Determine the [x, y] coordinate at the center of the cell enclosing the given text.  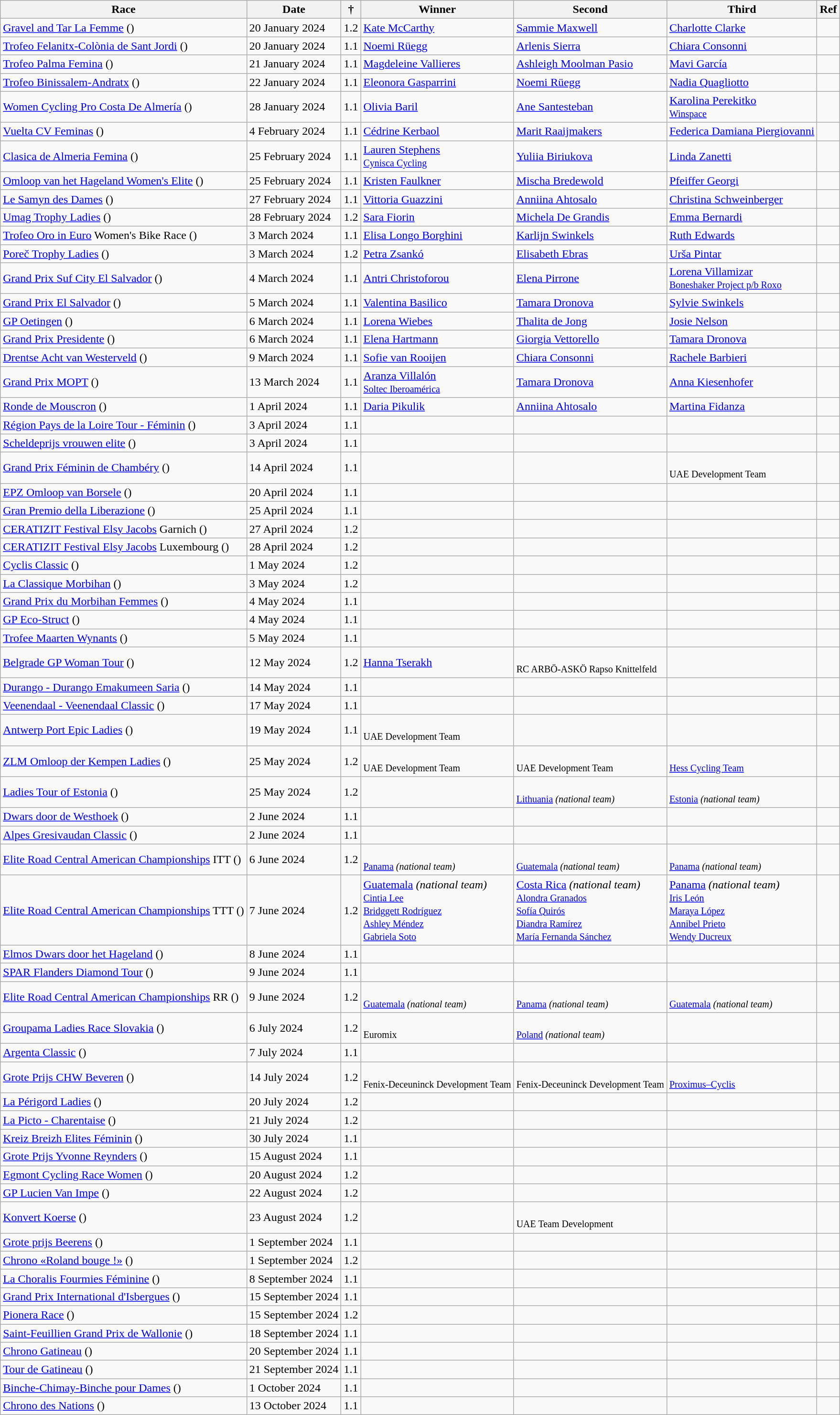
Belgrade GP Woman Tour () [123, 662]
8 June 2024 [294, 954]
Yuliia Biriukova [590, 156]
Poreč Trophy Ladies () [123, 254]
CERATIZIT Festival Elsy Jacobs Garnich () [123, 529]
Rachele Barbieri [742, 357]
Nadia Quagliotto [742, 82]
Tour de Gatineau () [123, 1370]
Linda Zanetti [742, 156]
19 May 2024 [294, 730]
Winner [437, 10]
Mischa Bredewold [590, 181]
Umag Trophy Ladies () [123, 217]
Sofie van Rooijen [437, 357]
CERATIZIT Festival Elsy Jacobs Luxembourg () [123, 547]
Trofeo Palma Femina () [123, 64]
28 February 2024 [294, 217]
Groupama Ladies Race Slovakia () [123, 1028]
GP Oetingen () [123, 321]
Sylvie Swinkels [742, 303]
7 June 2024 [294, 910]
8 September 2024 [294, 1278]
Ref [829, 10]
Giorgia Vettorello [590, 339]
La Picto - Charentaise () [123, 1120]
Kristen Faulkner [437, 181]
Ronde de Mouscron () [123, 407]
Elite Road Central American Championships ITT () [123, 859]
Chrono des Nations () [123, 1406]
6 July 2024 [294, 1028]
Urša Pintar [742, 254]
Kate McCarthy [437, 28]
EPZ Omloop van Borsele () [123, 492]
Hess Cycling Team [742, 761]
Marit Raaijmakers [590, 131]
Elisa Longo Borghini [437, 235]
Sammie Maxwell [590, 28]
GP Lucien Van Impe () [123, 1193]
5 May 2024 [294, 638]
23 August 2024 [294, 1218]
Daria Pikulik [437, 407]
Lorena VillamizarBoneshaker Project p/b Roxo [742, 278]
Panama (national team)Iris LeónMaraya LópezAnnibel PrietoWendy Ducreux [742, 910]
Karolina PerekitkoWinspace [742, 107]
Elena Hartmann [437, 339]
Lorena Wiebes [437, 321]
Ladies Tour of Estonia () [123, 792]
Third [742, 10]
Grand Prix Féminin de Chambéry () [123, 467]
Elena Pirrone [590, 278]
22 January 2024 [294, 82]
Cédrine Kerbaol [437, 131]
Petra Zsankó [437, 254]
9 March 2024 [294, 357]
30 July 2024 [294, 1138]
La Classique Morbihan () [123, 583]
Cyclis Classic () [123, 565]
Grote Prijs Yvonne Reynders () [123, 1156]
Trofeo Oro in Euro Women's Bike Race () [123, 235]
14 April 2024 [294, 467]
Christina Schweinberger [742, 199]
Trofee Maarten Wynants () [123, 638]
Hanna Tserakh [437, 662]
Grand Prix El Salvador () [123, 303]
Ane Santesteban [590, 107]
Ashleigh Moolman Pasio [590, 64]
Clasica de Almeria Femina () [123, 156]
Elisabeth Ebras [590, 254]
14 May 2024 [294, 687]
Mavi García [742, 64]
La Choralis Fourmies Féminine () [123, 1278]
UAE Team Development [590, 1218]
13 October 2024 [294, 1406]
Chrono Gatineau () [123, 1351]
† [351, 10]
Grand Prix International d'Isbergues () [123, 1296]
14 July 2024 [294, 1077]
Antri Christoforou [437, 278]
28 April 2024 [294, 547]
Grand Prix du Morbihan Femmes () [123, 602]
Poland (national team) [590, 1028]
20 July 2024 [294, 1102]
Magdeleine Vallieres [437, 64]
RC ARBÖ-ASKÖ Rapso Knittelfeld [590, 662]
Binche-Chimay-Binche pour Dames () [123, 1388]
Josie Nelson [742, 321]
GP Eco-Struct () [123, 620]
21 July 2024 [294, 1120]
Lauren StephensCynisca Cycling [437, 156]
20 April 2024 [294, 492]
Costa Rica (national team)Alondra GranadosSofía QuirósDiandra RamírezMaría Fernanda Sánchez [590, 910]
Aranza VillalónSoltec Iberoamérica [437, 382]
Alpes Gresivaudan Classic () [123, 835]
Women Cycling Pro Costa De Almería () [123, 107]
Eleonora Gasparrini [437, 82]
27 February 2024 [294, 199]
Trofeo Binissalem-Andratx () [123, 82]
Michela De Grandis [590, 217]
4 February 2024 [294, 131]
Egmont Cycling Race Women () [123, 1175]
Argenta Classic () [123, 1053]
Gravel and Tar La Femme () [123, 28]
SPAR Flanders Diamond Tour () [123, 972]
Guatemala (national team)Cintia LeeBridggett RodríguezAshley MéndezGabriela Soto [437, 910]
Arlenis Sierra [590, 46]
Vuelta CV Feminas () [123, 131]
12 May 2024 [294, 662]
Martina Fidanza [742, 407]
6 June 2024 [294, 859]
Grand Prix Presidente () [123, 339]
Le Samyn des Dames () [123, 199]
Olivia Baril [437, 107]
1 April 2024 [294, 407]
7 July 2024 [294, 1053]
4 March 2024 [294, 278]
28 January 2024 [294, 107]
13 March 2024 [294, 382]
5 March 2024 [294, 303]
20 September 2024 [294, 1351]
Durango - Durango Emakumeen Saria () [123, 687]
Elite Road Central American Championships RR () [123, 997]
Dwars door de Westhoek () [123, 817]
La Périgord Ladies () [123, 1102]
Proximus–Cyclis [742, 1077]
Konvert Koerse () [123, 1218]
Région Pays de la Loire Tour - Féminin () [123, 425]
1 October 2024 [294, 1388]
Sara Fiorin [437, 217]
Gran Premio della Liberazione () [123, 510]
Charlotte Clarke [742, 28]
Chrono «Roland bouge !» () [123, 1260]
Second [590, 10]
25 April 2024 [294, 510]
Elite Road Central American Championships TTT () [123, 910]
Trofeo Felanitx-Colònia de Sant Jordi () [123, 46]
Grand Prix Suf City El Salvador () [123, 278]
22 August 2024 [294, 1193]
Pionera Race () [123, 1315]
Ruth Edwards [742, 235]
Lithuania (national team) [590, 792]
Emma Bernardi [742, 217]
Omloop van het Hageland Women's Elite () [123, 181]
Grand Prix MOPT () [123, 382]
Veenendaal - Veenendaal Classic () [123, 705]
Anna Kiesenhofer [742, 382]
Drentse Acht van Westerveld () [123, 357]
Federica Damiana Piergiovanni [742, 131]
ZLM Omloop der Kempen Ladies () [123, 761]
Euromix [437, 1028]
Thalita de Jong [590, 321]
21 January 2024 [294, 64]
18 September 2024 [294, 1333]
Grote Prijs CHW Beveren () [123, 1077]
Valentina Basilico [437, 303]
17 May 2024 [294, 705]
Scheldeprijs vrouwen elite () [123, 443]
Estonia (national team) [742, 792]
Race [123, 10]
21 September 2024 [294, 1370]
Saint-Feuillien Grand Prix de Wallonie () [123, 1333]
20 August 2024 [294, 1175]
Elmos Dwars door het Hageland () [123, 954]
Kreiz Breizh Elites Féminin () [123, 1138]
Antwerp Port Epic Ladies () [123, 730]
Date [294, 10]
3 May 2024 [294, 583]
15 August 2024 [294, 1156]
Karlijn Swinkels [590, 235]
Pfeiffer Georgi [742, 181]
27 April 2024 [294, 529]
Vittoria Guazzini [437, 199]
Grote prijs Beerens () [123, 1242]
1 May 2024 [294, 565]
